Detect which cell encompasses the target text, then output its (x, y) center coordinate. 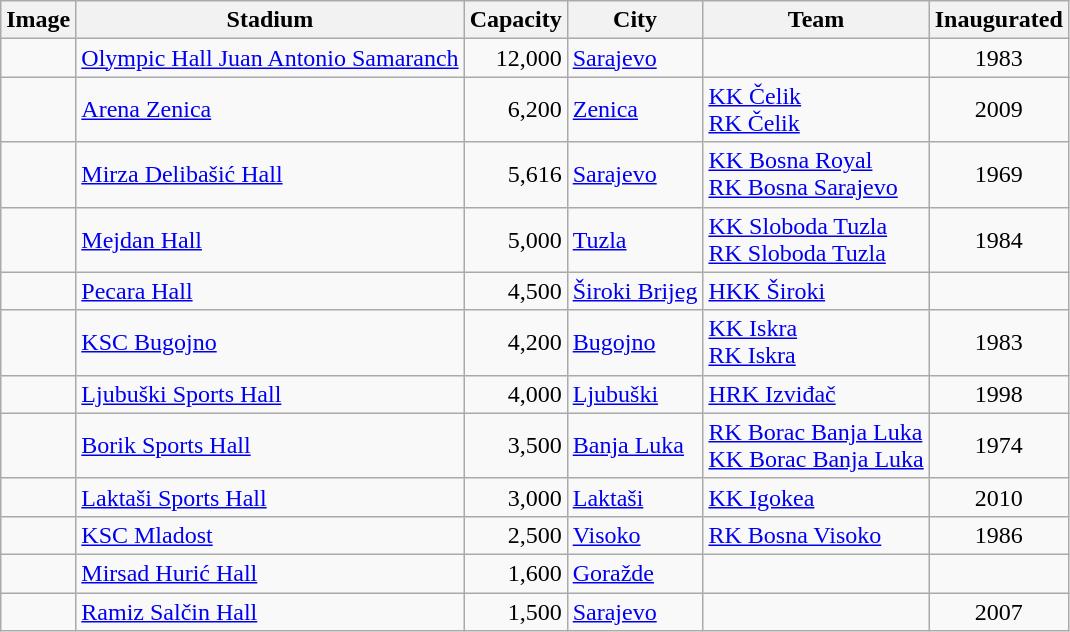
RK Borac Banja LukaKK Borac Banja Luka (816, 446)
1974 (998, 446)
Široki Brijeg (635, 291)
4,500 (516, 291)
3,500 (516, 446)
Team (816, 20)
2007 (998, 611)
KK Sloboda TuzlaRK Sloboda Tuzla (816, 240)
Tuzla (635, 240)
Goražde (635, 573)
KSC Bugojno (270, 342)
5,000 (516, 240)
Mirza Delibašić Hall (270, 174)
Bugojno (635, 342)
2009 (998, 110)
Zenica (635, 110)
RK Bosna Visoko (816, 535)
Banja Luka (635, 446)
Inaugurated (998, 20)
1,500 (516, 611)
4,200 (516, 342)
Stadium (270, 20)
6,200 (516, 110)
3,000 (516, 497)
Mejdan Hall (270, 240)
Capacity (516, 20)
4,000 (516, 394)
Arena Zenica (270, 110)
Laktaši Sports Hall (270, 497)
Olympic Hall Juan Antonio Samaranch (270, 58)
1969 (998, 174)
KK ČelikRK Čelik (816, 110)
Pecara Hall (270, 291)
KK IskraRK Iskra (816, 342)
12,000 (516, 58)
HRK Izviđač (816, 394)
KSC Mladost (270, 535)
1,600 (516, 573)
Ljubuški (635, 394)
2010 (998, 497)
Mirsad Hurić Hall (270, 573)
KK Igokea (816, 497)
Laktaši (635, 497)
2,500 (516, 535)
Image (38, 20)
HKK Široki (816, 291)
Borik Sports Hall (270, 446)
1998 (998, 394)
City (635, 20)
5,616 (516, 174)
Ljubuški Sports Hall (270, 394)
Visoko (635, 535)
1984 (998, 240)
Ramiz Salčin Hall (270, 611)
KK Bosna RoyalRK Bosna Sarajevo (816, 174)
1986 (998, 535)
